Detect which cell encompasses the target text, then output its [X, Y] center coordinate. 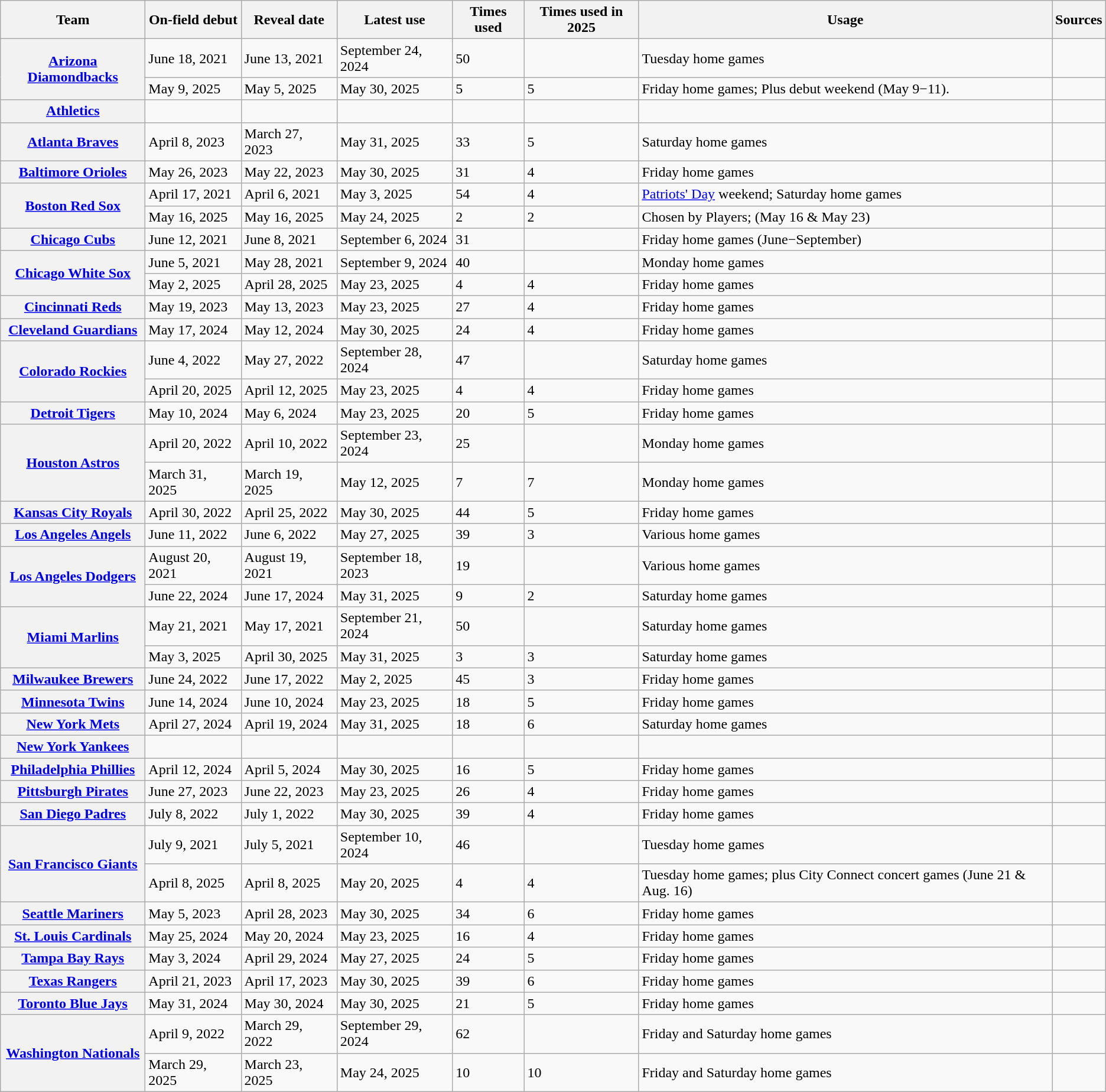
St. Louis Cardinals [73, 936]
June 22, 2024 [193, 596]
33 [488, 142]
May 25, 2024 [193, 936]
June 18, 2021 [193, 58]
44 [488, 512]
May 27, 2022 [289, 360]
Cleveland Guardians [73, 329]
April 28, 2023 [289, 914]
April 29, 2024 [289, 958]
May 28, 2021 [289, 262]
Friday home games (June−September) [845, 239]
Detroit Tigers [73, 413]
Boston Red Sox [73, 206]
Times used [488, 20]
Baltimore Orioles [73, 172]
April 9, 2022 [193, 1034]
July 5, 2021 [289, 845]
September 29, 2024 [395, 1034]
April 27, 2024 [193, 724]
On-field debut [193, 20]
46 [488, 845]
Friday home games; Plus debut weekend (May 9−11). [845, 89]
May 17, 2024 [193, 329]
Seattle Mariners [73, 914]
March 19, 2025 [289, 482]
June 17, 2022 [289, 679]
June 11, 2022 [193, 535]
May 31, 2024 [193, 1003]
June 14, 2024 [193, 701]
May 9, 2025 [193, 89]
September 10, 2024 [395, 845]
September 23, 2024 [395, 443]
62 [488, 1034]
Pittsburgh Pirates [73, 792]
March 27, 2023 [289, 142]
April 20, 2022 [193, 443]
June 4, 2022 [193, 360]
April 20, 2025 [193, 391]
June 17, 2024 [289, 596]
September 18, 2023 [395, 565]
San Francisco Giants [73, 864]
Texas Rangers [73, 981]
Los Angeles Dodgers [73, 577]
May 20, 2024 [289, 936]
August 19, 2021 [289, 565]
April 10, 2022 [289, 443]
May 5, 2023 [193, 914]
Usage [845, 20]
May 5, 2025 [289, 89]
July 9, 2021 [193, 845]
Latest use [395, 20]
September 28, 2024 [395, 360]
September 9, 2024 [395, 262]
New York Mets [73, 724]
June 5, 2021 [193, 262]
26 [488, 792]
June 13, 2021 [289, 58]
Chicago Cubs [73, 239]
March 29, 2022 [289, 1034]
54 [488, 194]
Tuesday home games; plus City Connect concert games (June 21 & Aug. 16) [845, 883]
Milwaukee Brewers [73, 679]
April 8, 2023 [193, 142]
Athletics [73, 111]
May 22, 2023 [289, 172]
April 5, 2024 [289, 769]
Miami Marlins [73, 637]
July 8, 2022 [193, 814]
May 30, 2024 [289, 1003]
April 30, 2025 [289, 656]
June 27, 2023 [193, 792]
25 [488, 443]
Los Angeles Angels [73, 535]
45 [488, 679]
May 13, 2023 [289, 307]
April 17, 2021 [193, 194]
June 8, 2021 [289, 239]
21 [488, 1003]
May 26, 2023 [193, 172]
April 21, 2023 [193, 981]
September 6, 2024 [395, 239]
May 19, 2023 [193, 307]
July 1, 2022 [289, 814]
May 12, 2024 [289, 329]
40 [488, 262]
Houston Astros [73, 463]
August 20, 2021 [193, 565]
Patriots' Day weekend; Saturday home games [845, 194]
September 21, 2024 [395, 626]
20 [488, 413]
April 17, 2023 [289, 981]
March 23, 2025 [289, 1072]
May 10, 2024 [193, 413]
April 25, 2022 [289, 512]
Washington Nationals [73, 1053]
Arizona Diamondbacks [73, 70]
San Diego Padres [73, 814]
May 12, 2025 [395, 482]
May 3, 2024 [193, 958]
March 31, 2025 [193, 482]
47 [488, 360]
Team [73, 20]
May 17, 2021 [289, 626]
Minnesota Twins [73, 701]
September 24, 2024 [395, 58]
June 24, 2022 [193, 679]
New York Yankees [73, 746]
May 20, 2025 [395, 883]
Atlanta Braves [73, 142]
March 29, 2025 [193, 1072]
May 6, 2024 [289, 413]
Chosen by Players; (May 16 & May 23) [845, 217]
19 [488, 565]
May 21, 2021 [193, 626]
Cincinnati Reds [73, 307]
Colorado Rockies [73, 371]
Sources [1079, 20]
April 28, 2025 [289, 284]
June 12, 2021 [193, 239]
34 [488, 914]
April 30, 2022 [193, 512]
June 10, 2024 [289, 701]
Toronto Blue Jays [73, 1003]
Chicago White Sox [73, 273]
9 [488, 596]
Times used in 2025 [581, 20]
Tampa Bay Rays [73, 958]
27 [488, 307]
Kansas City Royals [73, 512]
April 12, 2024 [193, 769]
April 12, 2025 [289, 391]
April 19, 2024 [289, 724]
June 6, 2022 [289, 535]
June 22, 2023 [289, 792]
April 6, 2021 [289, 194]
Philadelphia Phillies [73, 769]
Reveal date [289, 20]
